Identify which cell holds the provided text, then report its [X, Y] central coordinate. 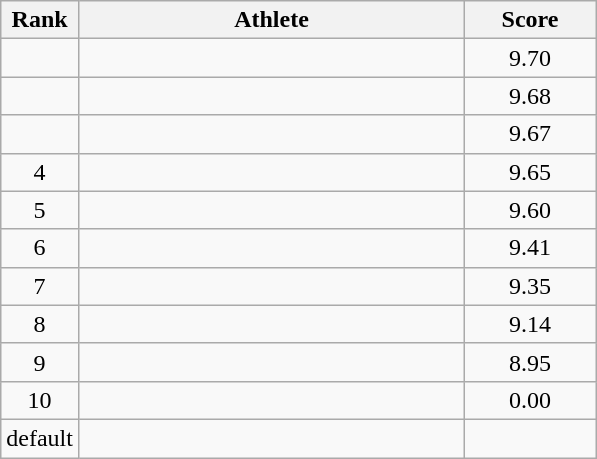
6 [40, 248]
5 [40, 210]
9.35 [530, 286]
Score [530, 20]
8.95 [530, 362]
Rank [40, 20]
9.65 [530, 172]
9.67 [530, 134]
10 [40, 400]
0.00 [530, 400]
9.60 [530, 210]
default [40, 438]
9.14 [530, 324]
9.41 [530, 248]
4 [40, 172]
8 [40, 324]
7 [40, 286]
9.68 [530, 96]
9.70 [530, 58]
Athlete [271, 20]
9 [40, 362]
